Determine the (X, Y) coordinate at the center of the cell enclosing the given text.  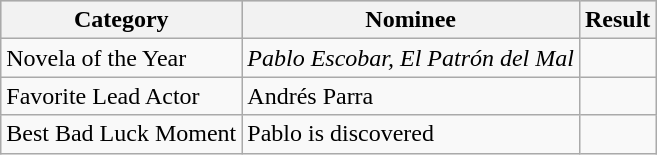
Nominee (411, 20)
Pablo Escobar, El Patrón del Mal (411, 58)
Result (617, 20)
Best Bad Luck Moment (122, 134)
Favorite Lead Actor (122, 96)
Novela of the Year (122, 58)
Andrés Parra (411, 96)
Category (122, 20)
Pablo is discovered (411, 134)
